Scan for the cell matching the given text and deliver its [X, Y] coordinate at center. 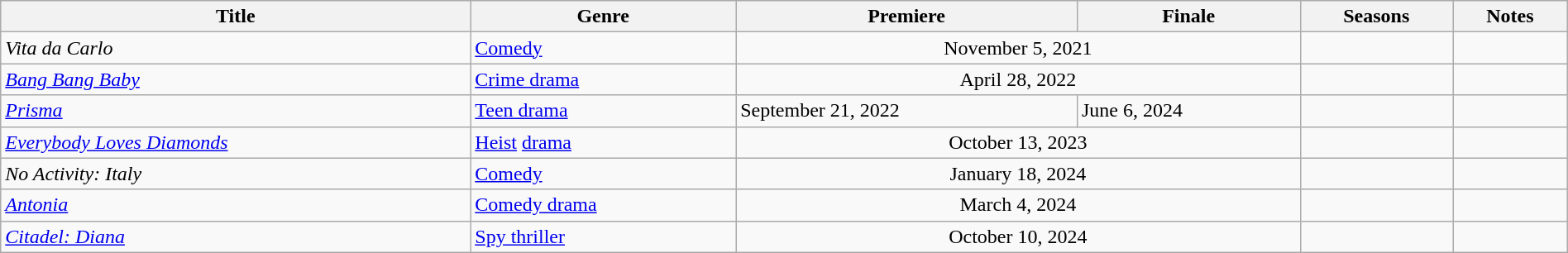
Prisma [236, 111]
November 5, 2021 [1018, 48]
Teen drama [604, 111]
October 13, 2023 [1018, 142]
April 28, 2022 [1018, 79]
No Activity: Italy [236, 174]
June 6, 2024 [1188, 111]
Genre [604, 17]
Premiere [906, 17]
Antonia [236, 205]
Vita da Carlo [236, 48]
September 21, 2022 [906, 111]
October 10, 2024 [1018, 236]
Everybody Loves Diamonds [236, 142]
Comedy drama [604, 205]
Citadel: Diana [236, 236]
Notes [1510, 17]
Finale [1188, 17]
March 4, 2024 [1018, 205]
January 18, 2024 [1018, 174]
Title [236, 17]
Spy thriller [604, 236]
Bang Bang Baby [236, 79]
Seasons [1376, 17]
Crime drama [604, 79]
Heist drama [604, 142]
